Pinpoint the cell where the given text exists, returning its (X, Y) midpoint coordinate. 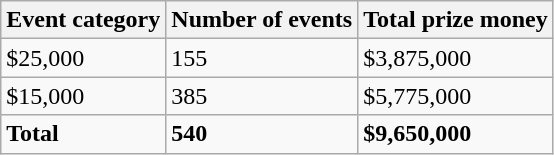
$9,650,000 (456, 134)
Total prize money (456, 20)
Total (84, 134)
155 (262, 58)
385 (262, 96)
$15,000 (84, 96)
$5,775,000 (456, 96)
Number of events (262, 20)
$25,000 (84, 58)
Event category (84, 20)
$3,875,000 (456, 58)
540 (262, 134)
